Return [x, y] of the center of cell containing provided text 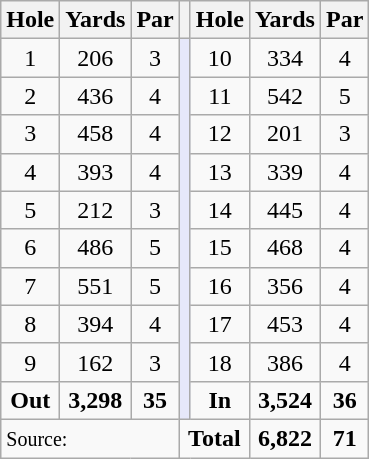
436 [96, 96]
206 [96, 58]
458 [96, 134]
8 [30, 324]
13 [220, 172]
334 [284, 58]
468 [284, 248]
16 [220, 286]
356 [284, 286]
71 [344, 438]
15 [220, 248]
12 [220, 134]
Total [214, 438]
486 [96, 248]
17 [220, 324]
386 [284, 362]
3,298 [96, 400]
445 [284, 210]
18 [220, 362]
394 [96, 324]
9 [30, 362]
162 [96, 362]
6 [30, 248]
11 [220, 96]
3,524 [284, 400]
551 [96, 286]
212 [96, 210]
2 [30, 96]
Out [30, 400]
339 [284, 172]
36 [344, 400]
6,822 [284, 438]
Source: [90, 438]
14 [220, 210]
In [220, 400]
35 [155, 400]
453 [284, 324]
7 [30, 286]
393 [96, 172]
1 [30, 58]
10 [220, 58]
201 [284, 134]
542 [284, 96]
